Return the (x, y) coordinate for the center point of the cell that contains the specified text.  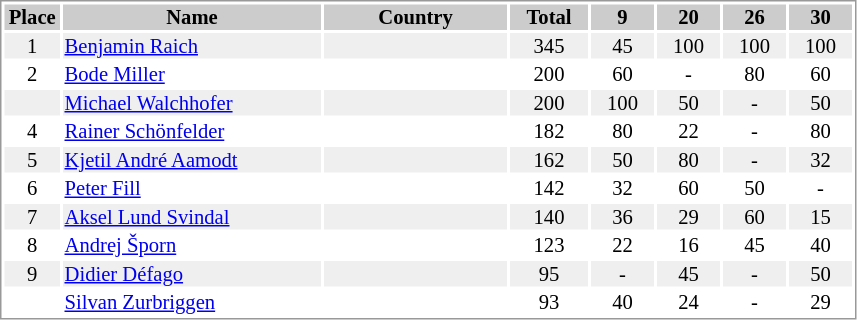
20 (688, 17)
Total (549, 17)
2 (32, 75)
8 (32, 245)
Didier Défago (192, 274)
15 (820, 217)
6 (32, 189)
Kjetil André Aamodt (192, 160)
Rainer Schönfelder (192, 131)
Bode Miller (192, 75)
Aksel Lund Svindal (192, 217)
Michael Walchhofer (192, 103)
1 (32, 46)
162 (549, 160)
Place (32, 17)
Benjamin Raich (192, 46)
Peter Fill (192, 189)
142 (549, 189)
4 (32, 131)
36 (622, 217)
93 (549, 303)
Andrej Šporn (192, 245)
16 (688, 245)
182 (549, 131)
Silvan Zurbriggen (192, 303)
5 (32, 160)
345 (549, 46)
Name (192, 17)
26 (754, 17)
95 (549, 274)
140 (549, 217)
7 (32, 217)
Country (416, 17)
30 (820, 17)
123 (549, 245)
24 (688, 303)
